Find where the given text appears and provide that cell's center as (X, Y) coordinate. 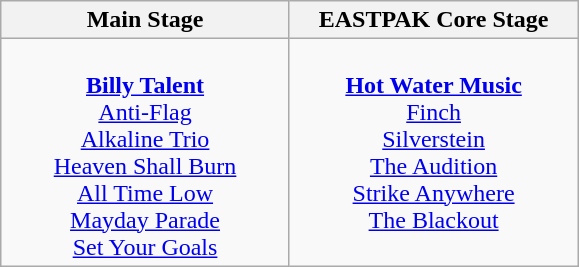
EASTPAK Core Stage (434, 20)
Main Stage (146, 20)
Hot Water Music Finch Silverstein The Audition Strike Anywhere The Blackout (434, 152)
Billy Talent Anti-Flag Alkaline Trio Heaven Shall Burn All Time Low Mayday Parade Set Your Goals (146, 152)
